Search for the cell housing the specified text and yield its [x, y] center coordinate. 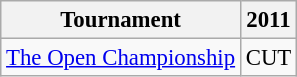
2011 [268, 20]
The Open Championship [121, 58]
CUT [268, 58]
Tournament [121, 20]
